Return the [x, y] coordinate for the center point of the cell that contains the specified text.  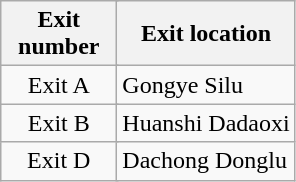
Exit D [59, 161]
Huanshi Dadaoxi [206, 123]
Exit B [59, 123]
Dachong Donglu [206, 161]
Exit location [206, 34]
Exit number [59, 34]
Exit A [59, 85]
Gongye Silu [206, 85]
